Extract the [X, Y] coordinate from the center of the cell holding the provided text.  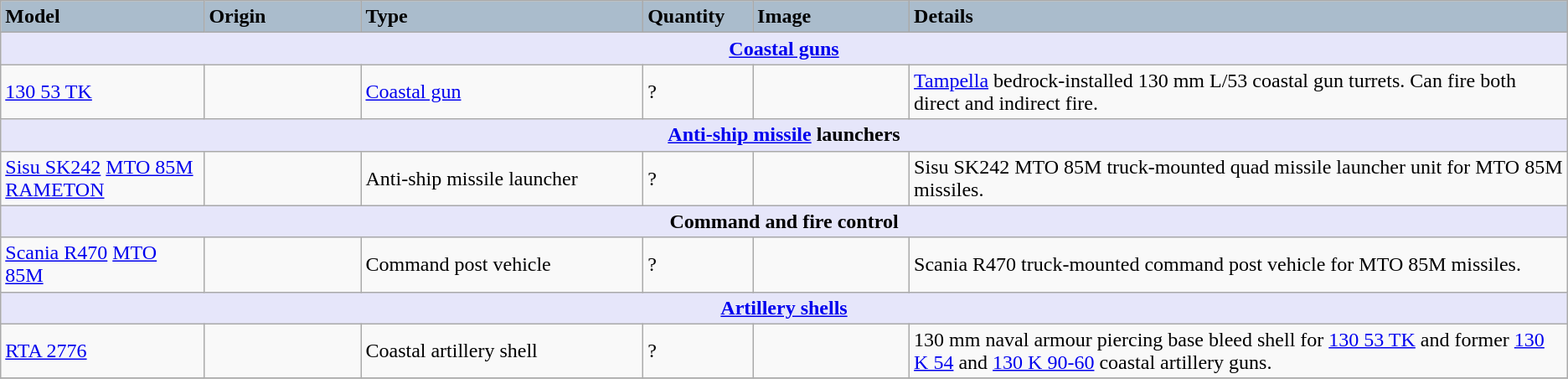
130 mm naval armour piercing base bleed shell for 130 53 TK and former 130 K 54 and 130 K 90-60 coastal artillery guns. [1239, 350]
Sisu SK242 MTO 85M RAMETON [102, 178]
Anti-ship missile launcher [503, 178]
Origin [283, 17]
Type [503, 17]
RTA 2776 [102, 350]
Tampella bedrock-installed 130 mm L/53 coastal gun turrets. Can fire both direct and indirect fire. [1239, 92]
Model [102, 17]
Artillery shells [784, 308]
Coastal guns [784, 49]
Scania R470 truck-mounted command post vehicle for MTO 85M missiles. [1239, 265]
Command post vehicle [503, 265]
Coastal artillery shell [503, 350]
Details [1239, 17]
Quantity [699, 17]
130 53 TK [102, 92]
Scania R470 MTO 85M [102, 265]
Coastal gun [503, 92]
Sisu SK242 MTO 85M truck-mounted quad missile launcher unit for MTO 85M missiles. [1239, 178]
Image [831, 17]
Anti-ship missile launchers [784, 135]
Command and fire control [784, 221]
